Return the [x, y] coordinate for the center point of the cell that contains the specified text.  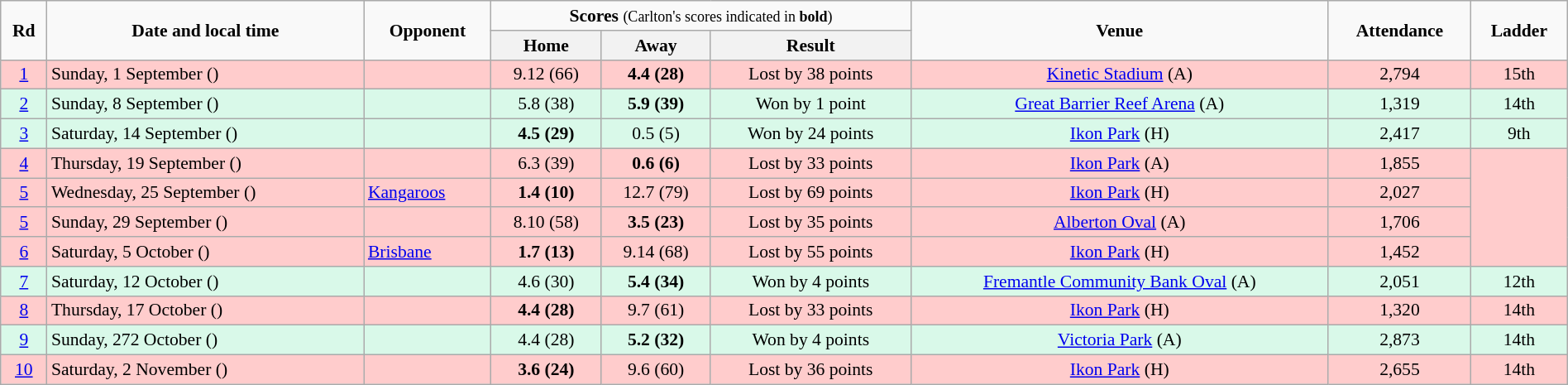
Attendance [1399, 30]
Alberton Oval (A) [1120, 223]
5.2 (32) [657, 340]
Lost by 38 points [810, 75]
2,794 [1399, 75]
Rd [24, 30]
Lost by 55 points [810, 252]
Lost by 35 points [810, 223]
Away [657, 46]
8 [24, 310]
Lost by 36 points [810, 370]
1.7 (13) [546, 252]
4.5 (29) [546, 134]
9.6 (60) [657, 370]
Saturday, 12 October () [205, 282]
2 [24, 104]
9.12 (66) [546, 75]
Saturday, 5 October () [205, 252]
2,873 [1399, 340]
Lost by 69 points [810, 193]
12th [1518, 282]
8.10 (58) [546, 223]
Sunday, 272 October () [205, 340]
Venue [1120, 30]
Thursday, 17 October () [205, 310]
2,027 [1399, 193]
Great Barrier Reef Arena (A) [1120, 104]
Kangaroos [428, 193]
9.14 (68) [657, 252]
Thursday, 19 September () [205, 163]
4 [24, 163]
1,452 [1399, 252]
6 [24, 252]
Kinetic Stadium (A) [1120, 75]
2,051 [1399, 282]
9th [1518, 134]
Date and local time [205, 30]
Won by 24 points [810, 134]
Sunday, 1 September () [205, 75]
15th [1518, 75]
7 [24, 282]
Victoria Park (A) [1120, 340]
2,655 [1399, 370]
1.4 (10) [546, 193]
1,319 [1399, 104]
9.7 (61) [657, 310]
Result [810, 46]
9 [24, 340]
5.8 (38) [546, 104]
0.5 (5) [657, 134]
2,417 [1399, 134]
3.5 (23) [657, 223]
5.4 (34) [657, 282]
Fremantle Community Bank Oval (A) [1120, 282]
Scores (Carlton's scores indicated in bold) [701, 16]
Saturday, 2 November () [205, 370]
1,855 [1399, 163]
5.9 (39) [657, 104]
3.6 (24) [546, 370]
12.7 (79) [657, 193]
1,320 [1399, 310]
Sunday, 29 September () [205, 223]
0.6 (6) [657, 163]
1 [24, 75]
Opponent [428, 30]
Won by 1 point [810, 104]
3 [24, 134]
Home [546, 46]
10 [24, 370]
4.6 (30) [546, 282]
1,706 [1399, 223]
Brisbane [428, 252]
Ladder [1518, 30]
Saturday, 14 September () [205, 134]
6.3 (39) [546, 163]
Sunday, 8 September () [205, 104]
Ikon Park (A) [1120, 163]
Wednesday, 25 September () [205, 193]
